Extract the (X, Y) coordinate from the center of the cell holding the provided text.  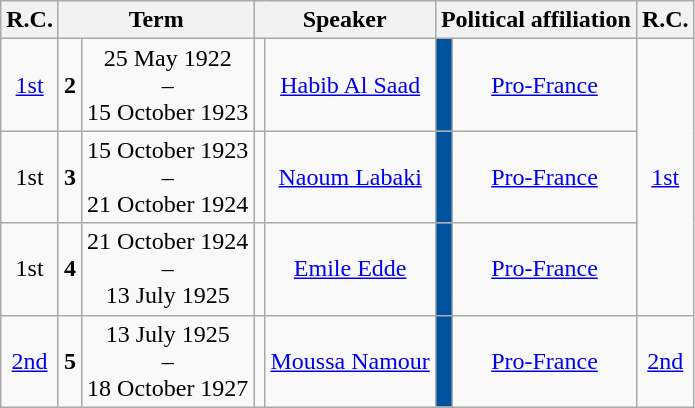
13 July 1925–18 October 1927 (168, 361)
Speaker (344, 20)
Naoum Labaki (350, 177)
Emile Edde (350, 269)
Political affiliation (536, 20)
21 October 1924–13 July 1925 (168, 269)
2 (70, 85)
Term (156, 20)
5 (70, 361)
Moussa Namour (350, 361)
Habib Al Saad (350, 85)
3 (70, 177)
25 May 1922–15 October 1923 (168, 85)
15 October 1923–21 October 1924 (168, 177)
4 (70, 269)
